Find where the given text appears and provide that cell's center as (X, Y) coordinate. 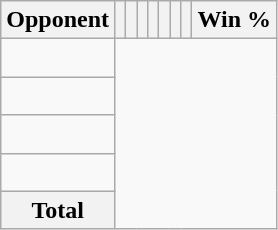
Opponent (58, 20)
Total (58, 210)
Win % (234, 20)
